Identify which cell holds the provided text, then report its [x, y] central coordinate. 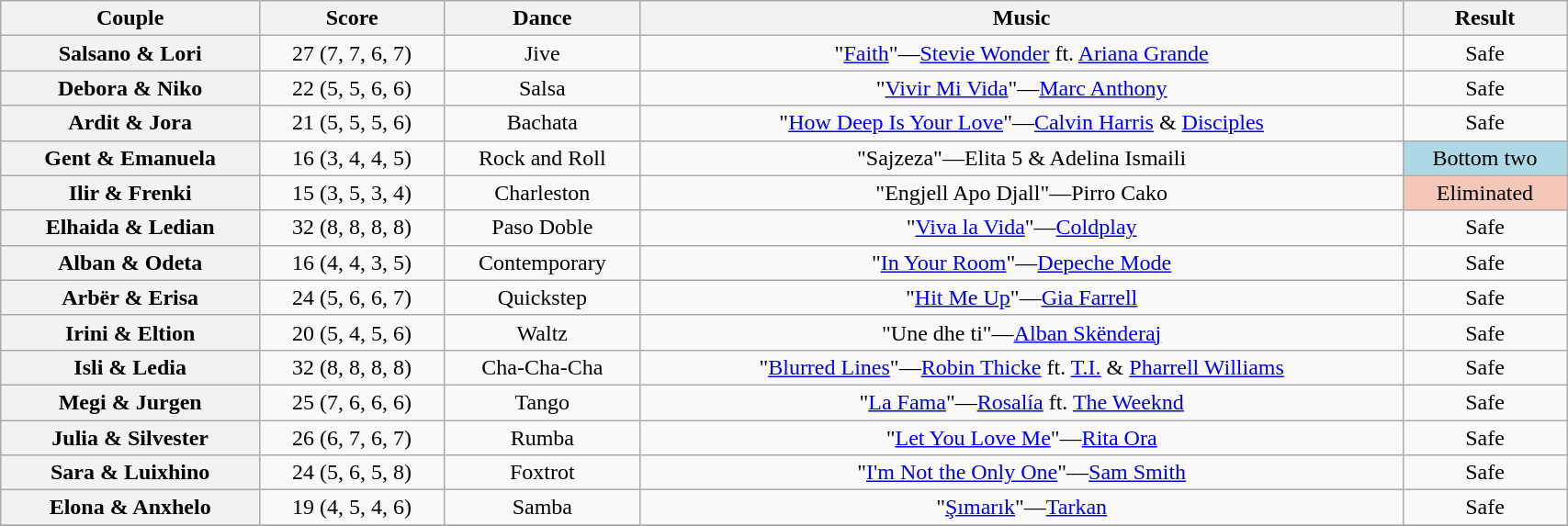
"Viva la Vida"—Coldplay [1021, 228]
Sara & Luixhino [130, 473]
"Une dhe ti"—Alban Skënderaj [1021, 332]
Bottom two [1484, 158]
"Şımarık"—Tarkan [1021, 508]
"Let You Love Me"—Rita Ora [1021, 438]
Bachata [542, 123]
Debora & Niko [130, 88]
"How Deep Is Your Love"—Calvin Harris & Disciples [1021, 123]
Arbër & Erisa [130, 297]
Eliminated [1484, 193]
Elona & Anxhelo [130, 508]
Alban & Odeta [130, 263]
24 (5, 6, 6, 7) [353, 297]
Elhaida & Ledian [130, 228]
"Faith"—Stevie Wonder ft. Ariana Grande [1021, 53]
19 (4, 5, 4, 6) [353, 508]
Salsa [542, 88]
Rock and Roll [542, 158]
Salsano & Lori [130, 53]
Couple [130, 18]
Quickstep [542, 297]
Rumba [542, 438]
"Blurred Lines"—Robin Thicke ft. T.I. & Pharrell Williams [1021, 367]
"Sajzeza"—Elita 5 & Adelina Ismaili [1021, 158]
Cha-Cha-Cha [542, 367]
15 (3, 5, 3, 4) [353, 193]
"Vivir Mi Vida"—Marc Anthony [1021, 88]
"In Your Room"—Depeche Mode [1021, 263]
"Engjell Apo Djall"—Pirro Cako [1021, 193]
Julia & Silvester [130, 438]
Result [1484, 18]
Paso Doble [542, 228]
Isli & Ledia [130, 367]
"Hit Me Up"—Gia Farrell [1021, 297]
21 (5, 5, 5, 6) [353, 123]
Music [1021, 18]
Contemporary [542, 263]
Foxtrot [542, 473]
"I'm Not the Only One"—Sam Smith [1021, 473]
Megi & Jurgen [130, 402]
Samba [542, 508]
Ardit & Jora [130, 123]
27 (7, 7, 6, 7) [353, 53]
22 (5, 5, 6, 6) [353, 88]
16 (4, 4, 3, 5) [353, 263]
"La Fama"—Rosalía ft. The Weeknd [1021, 402]
20 (5, 4, 5, 6) [353, 332]
26 (6, 7, 6, 7) [353, 438]
Waltz [542, 332]
25 (7, 6, 6, 6) [353, 402]
Charleston [542, 193]
16 (3, 4, 4, 5) [353, 158]
Jive [542, 53]
Dance [542, 18]
Tango [542, 402]
Irini & Eltion [130, 332]
24 (5, 6, 5, 8) [353, 473]
Ilir & Frenki [130, 193]
Score [353, 18]
Gent & Emanuela [130, 158]
